Capture the cell that displays the provided text and extract its (x, y) central coordinate. 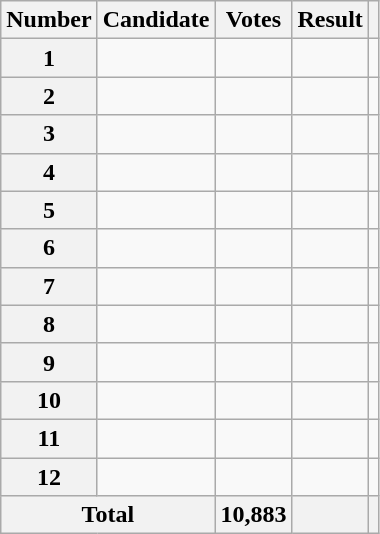
7 (49, 286)
10,883 (254, 515)
12 (49, 477)
11 (49, 438)
10 (49, 400)
Votes (254, 20)
Total (108, 515)
5 (49, 210)
3 (49, 134)
1 (49, 58)
Result (330, 20)
2 (49, 96)
Candidate (156, 20)
6 (49, 248)
9 (49, 362)
8 (49, 324)
4 (49, 172)
Number (49, 20)
